Provide the [X, Y] coordinate of the cell's center where the given text is located.  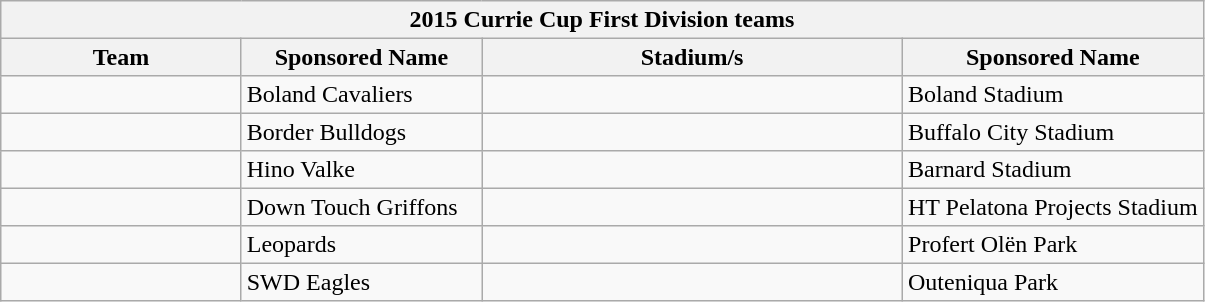
Outeniqua Park [1054, 282]
Stadium/s [692, 56]
Down Touch Griffons [361, 206]
Leopards [361, 244]
Team [121, 56]
Hino Valke [361, 170]
SWD Eagles [361, 282]
Buffalo City Stadium [1054, 132]
Boland Stadium [1054, 94]
HT Pelatona Projects Stadium [1054, 206]
Profert Olën Park [1054, 244]
Border Bulldogs [361, 132]
Barnard Stadium [1054, 170]
Boland Cavaliers [361, 94]
2015 Currie Cup First Division teams [602, 20]
